Return the [x, y] coordinate for the center point of the cell that contains the specified text.  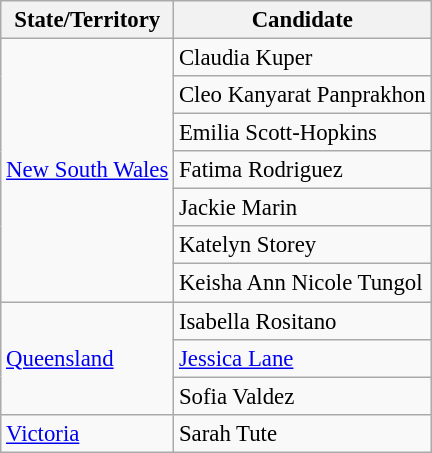
Sofia Valdez [302, 396]
State/Territory [88, 20]
Victoria [88, 433]
Fatima Rodriguez [302, 170]
Jessica Lane [302, 358]
Emilia Scott-Hopkins [302, 133]
Sarah Tute [302, 433]
Queensland [88, 358]
Candidate [302, 20]
Katelyn Storey [302, 245]
Claudia Kuper [302, 58]
Cleo Kanyarat Panprakhon [302, 95]
Keisha Ann Nicole Tungol [302, 283]
Isabella Rositano [302, 321]
Jackie Marin [302, 208]
New South Wales [88, 170]
